For the text-containing cell, return its midpoint in (X, Y) coordinate format. 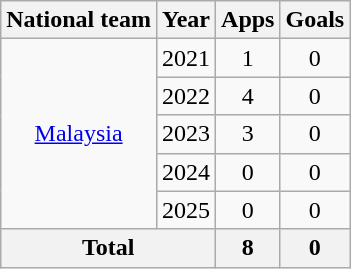
2025 (186, 210)
Year (186, 20)
2022 (186, 96)
Apps (248, 20)
Malaysia (79, 134)
2021 (186, 58)
3 (248, 134)
Goals (315, 20)
1 (248, 58)
4 (248, 96)
2024 (186, 172)
National team (79, 20)
Total (108, 248)
2023 (186, 134)
8 (248, 248)
